Extract the [X, Y] coordinate from the center of the cell holding the provided text.  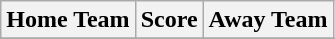
Home Team [68, 20]
Score [169, 20]
Away Team [268, 20]
